Detect which cell encompasses the target text, then output its (x, y) center coordinate. 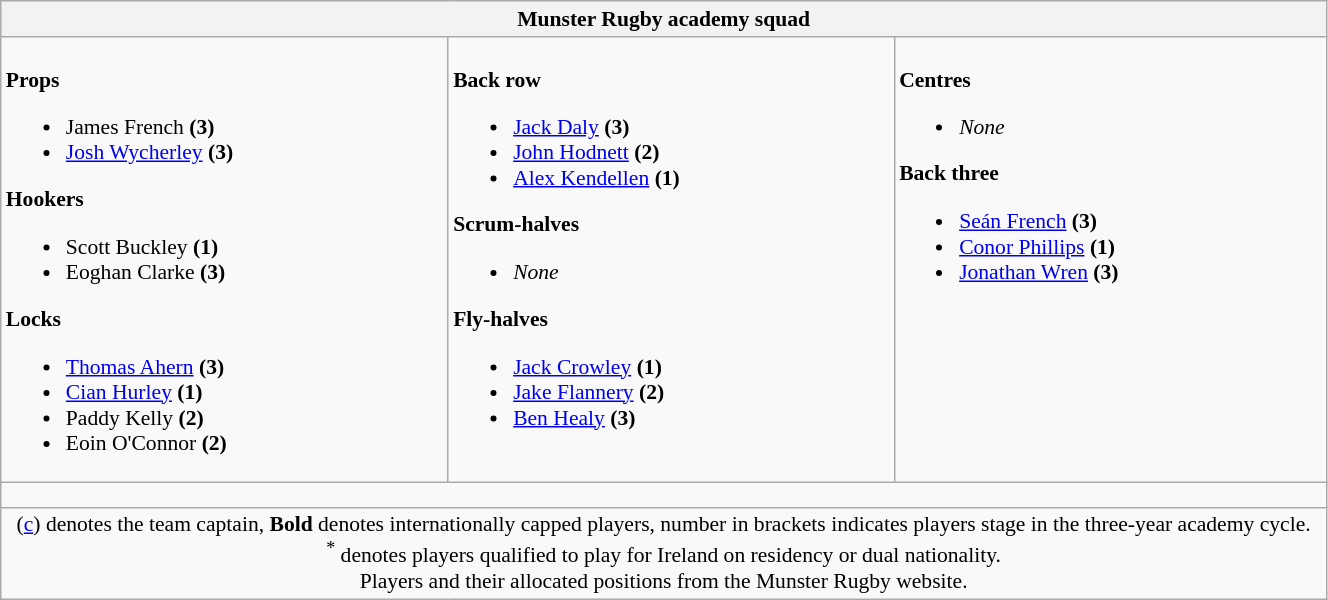
Munster Rugby academy squad (664, 19)
Back row Jack Daly (3) John Hodnett (2) Alex Kendellen (1)Scrum-halvesNoneFly-halves Jack Crowley (1) Jake Flannery (2) Ben Healy (3) (671, 260)
CentresNoneBack three Seán French (3) Conor Phillips (1) Jonathan Wren (3) (1110, 260)
